Identify which cell holds the provided text, then report its [x, y] central coordinate. 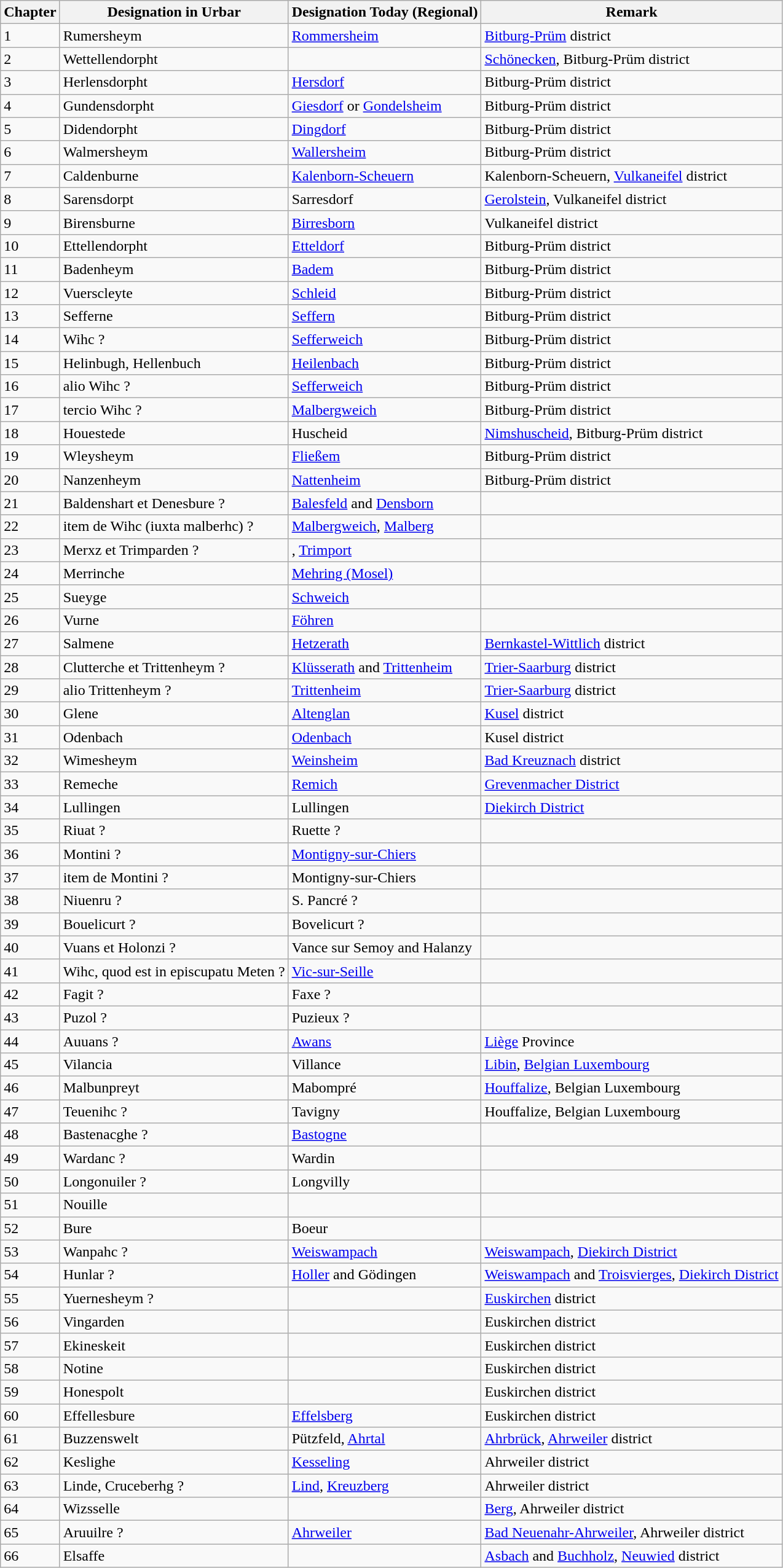
Schweich [385, 597]
Wardin [385, 1158]
Bure [174, 1228]
Bernkastel-Wittlich district [632, 643]
Schleid [385, 293]
Bouelicurt ? [174, 924]
23 [30, 550]
21 [30, 503]
26 [30, 620]
Yuernesheym ? [174, 1298]
43 [30, 1017]
Didendorpht [174, 129]
42 [30, 994]
Dingdorf [385, 129]
38 [30, 901]
Lind, Kreuzberg [385, 1486]
Designation Today (Regional) [385, 12]
17 [30, 410]
12 [30, 293]
1 [30, 36]
22 [30, 527]
Tavigny [385, 1111]
Wihc ? [174, 340]
Rommersheim [385, 36]
15 [30, 363]
Weiswampach and Troisvierges, Diekirch District [632, 1275]
, Trimport [385, 550]
39 [30, 924]
Glene [174, 714]
Nouille [174, 1205]
Aruuilre ? [174, 1532]
Badenheym [174, 269]
11 [30, 269]
40 [30, 947]
Nattenheim [385, 480]
49 [30, 1158]
Sarensdorpt [174, 199]
Remeche [174, 784]
Awans [385, 1041]
41 [30, 971]
Ekineskeit [174, 1345]
Giesdorf or Gondelsheim [385, 106]
Weiswampach [385, 1252]
34 [30, 807]
Auuans ? [174, 1041]
Vulkaneifel district [632, 222]
27 [30, 643]
20 [30, 480]
37 [30, 877]
60 [30, 1415]
Etteldorf [385, 246]
Longvilly [385, 1182]
Badem [385, 269]
Bad Kreuznach district [632, 761]
Wimesheym [174, 761]
alio Wihc ? [174, 386]
54 [30, 1275]
Wettellendorpht [174, 59]
4 [30, 106]
Honespolt [174, 1392]
S. Pancré ? [385, 901]
Asbach and Buchholz, Neuwied district [632, 1556]
59 [30, 1392]
24 [30, 573]
Liège Province [632, 1041]
Ahrweiler [385, 1532]
Birensburne [174, 222]
Montini ? [174, 854]
30 [30, 714]
Wizsselle [174, 1509]
Herlensdorpht [174, 82]
Wardanc ? [174, 1158]
57 [30, 1345]
Puzieux ? [385, 1017]
Elsaffe [174, 1556]
32 [30, 761]
Chapter [30, 12]
Hersdorf [385, 82]
Balesfeld and Densborn [385, 503]
Birresborn [385, 222]
Sarresdorf [385, 199]
Helinbugh, Hellenbuch [174, 363]
Linde, Cruceberhg ? [174, 1486]
Vingarden [174, 1322]
Riuat ? [174, 831]
Nimshuscheid, Bitburg-Prüm district [632, 433]
alio Trittenheym ? [174, 691]
Trittenheim [385, 691]
31 [30, 737]
Malbergweich, Malberg [385, 527]
Bad Neuenahr-Ahrweiler, Ahrweiler district [632, 1532]
Kalenborn-Scheuern, Vulkaneifel district [632, 176]
53 [30, 1252]
Klüsserath and Trittenheim [385, 667]
19 [30, 457]
35 [30, 831]
25 [30, 597]
Boeur [385, 1228]
2 [30, 59]
item de Wihc (iuxta malberhc) ? [174, 527]
58 [30, 1368]
Merrinche [174, 573]
16 [30, 386]
Hetzerath [385, 643]
Merxz et Trimparden ? [174, 550]
Gerolstein, Vulkaneifel district [632, 199]
Bastogne [385, 1135]
Effellesbure [174, 1415]
Hunlar ? [174, 1275]
Caldenburne [174, 176]
Puzol ? [174, 1017]
Villance [385, 1065]
Heilenbach [385, 363]
Bovelicurt ? [385, 924]
29 [30, 691]
44 [30, 1041]
Nanzenheym [174, 480]
Vance sur Semoy and Halanzy [385, 947]
56 [30, 1322]
62 [30, 1462]
45 [30, 1065]
Salmene [174, 643]
Teuenihc ? [174, 1111]
Weiswampach, Diekirch District [632, 1252]
Weinsheim [385, 761]
5 [30, 129]
Bastenacghe ? [174, 1135]
46 [30, 1088]
Vurne [174, 620]
Kalenborn-Scheuern [385, 176]
66 [30, 1556]
63 [30, 1486]
8 [30, 199]
Keslighe [174, 1462]
Ahrbrück, Ahrweiler district [632, 1439]
48 [30, 1135]
Remich [385, 784]
Buzzenswelt [174, 1439]
Föhren [385, 620]
Wanpahc ? [174, 1252]
Baldenshart et Denesbure ? [174, 503]
Faxe ? [385, 994]
3 [30, 82]
Malbergweich [385, 410]
28 [30, 667]
Ruette ? [385, 831]
9 [30, 222]
Mabompré [385, 1088]
6 [30, 152]
item de Montini ? [174, 877]
Vilancia [174, 1065]
Libin, Belgian Luxembourg [632, 1065]
Seffern [385, 316]
Kesseling [385, 1462]
Mehring (Mosel) [385, 573]
65 [30, 1532]
Walmersheym [174, 152]
Remark [632, 12]
Fließem [385, 457]
Vic-sur-Seille [385, 971]
Schönecken, Bitburg-Prüm district [632, 59]
7 [30, 176]
51 [30, 1205]
Clutterche et Trittenheym ? [174, 667]
Effelsberg [385, 1415]
18 [30, 433]
Ettellendorpht [174, 246]
Sueyge [174, 597]
Vuerscleyte [174, 293]
Berg, Ahrweiler district [632, 1509]
Holler and Gödingen [385, 1275]
Rumersheym [174, 36]
Longonuiler ? [174, 1182]
Niuenru ? [174, 901]
Notine [174, 1368]
61 [30, 1439]
Wleysheym [174, 457]
Gundensdorpht [174, 106]
50 [30, 1182]
Diekirch District [632, 807]
55 [30, 1298]
Fagit ? [174, 994]
Huscheid [385, 433]
14 [30, 340]
47 [30, 1111]
Wihc, quod est in episcupatu Meten ? [174, 971]
52 [30, 1228]
Vuans et Holonzi ? [174, 947]
Malbunpreyt [174, 1088]
Sefferne [174, 316]
Houestede [174, 433]
Pützfeld, Ahrtal [385, 1439]
tercio Wihc ? [174, 410]
64 [30, 1509]
Wallersheim [385, 152]
Designation in Urbar [174, 12]
36 [30, 854]
13 [30, 316]
33 [30, 784]
Grevenmacher District [632, 784]
Altenglan [385, 714]
10 [30, 246]
